Pinpoint the cell where the given text exists, returning its [X, Y] midpoint coordinate. 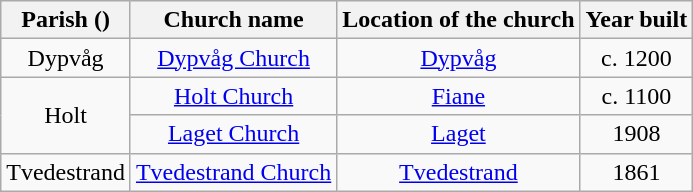
Laget Church [233, 134]
c. 1100 [636, 96]
1861 [636, 172]
Laget [458, 134]
Parish () [66, 20]
Tvedestrand Church [233, 172]
1908 [636, 134]
Holt Church [233, 96]
c. 1200 [636, 58]
Dypvåg Church [233, 58]
Fiane [458, 96]
Holt [66, 115]
Year built [636, 20]
Location of the church [458, 20]
Church name [233, 20]
